From the cell containing the given text, extract its center point as (X, Y) coordinate. 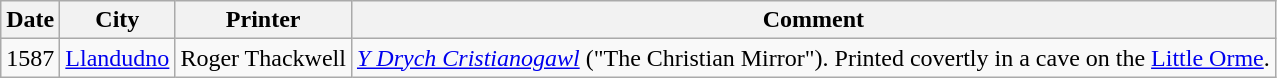
Date (30, 20)
Llandudno (118, 58)
1587 (30, 58)
City (118, 20)
Roger Thackwell (264, 58)
Printer (264, 20)
Comment (813, 20)
Y Drych Cristianogawl ("The Christian Mirror"). Printed covertly in a cave on the Little Orme. (813, 58)
